Provide the [x, y] coordinate of the cell's center where the given text is located.  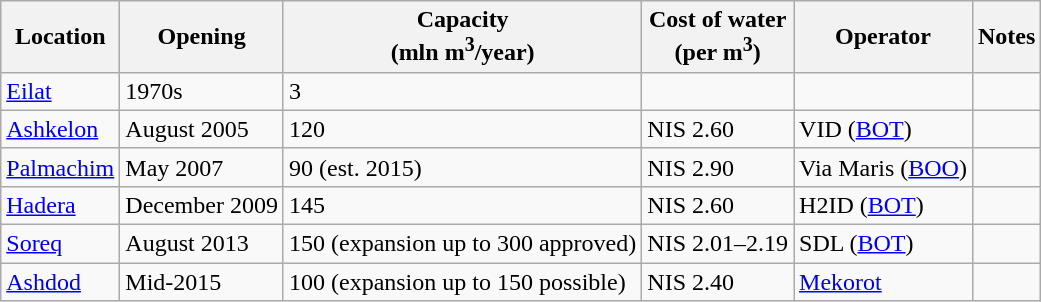
Eilat [60, 91]
NIS 2.01–2.19 [718, 244]
3 [462, 91]
Location [60, 37]
Cost of water (per m3) [718, 37]
Notes [1006, 37]
Hadera [60, 205]
100 (expansion up to 150 possible) [462, 282]
1970s [202, 91]
VID (BOT) [884, 129]
Soreq [60, 244]
May 2007 [202, 167]
August 2005 [202, 129]
NIS 2.90 [718, 167]
Palmachim [60, 167]
150 (expansion up to 300 approved) [462, 244]
SDL (BOT) [884, 244]
120 [462, 129]
H2ID (BOT) [884, 205]
Ashkelon [60, 129]
Opening [202, 37]
Via Maris (BOO) [884, 167]
Mekorot [884, 282]
NIS 2.40 [718, 282]
90 (est. 2015) [462, 167]
145 [462, 205]
Mid-2015 [202, 282]
Operator [884, 37]
December 2009 [202, 205]
Ashdod [60, 282]
Capacity (mln m3/year) [462, 37]
August 2013 [202, 244]
